Return (X, Y) of the center of cell containing provided text 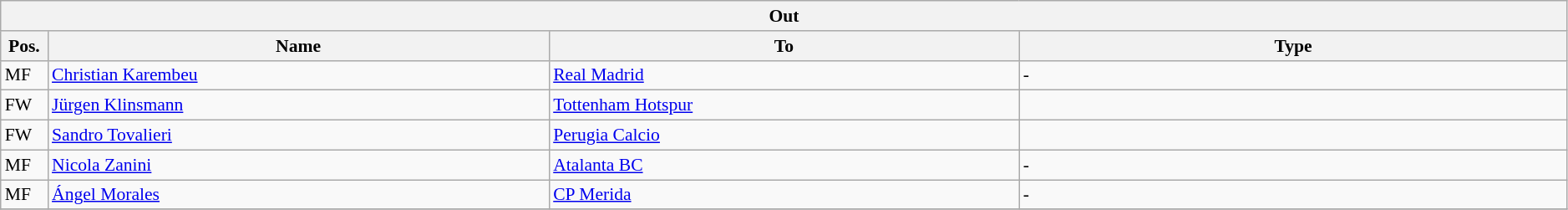
Nicola Zanini (298, 165)
Sandro Tovalieri (298, 136)
Atalanta BC (784, 165)
To (784, 46)
Real Madrid (784, 75)
Christian Karembeu (298, 75)
Type (1293, 46)
Ángel Morales (298, 195)
Name (298, 46)
Jürgen Klinsmann (298, 105)
Tottenham Hotspur (784, 105)
Pos. (24, 46)
Out (784, 16)
CP Merida (784, 195)
Perugia Calcio (784, 136)
